From the cell containing the given text, extract its center point as [X, Y] coordinate. 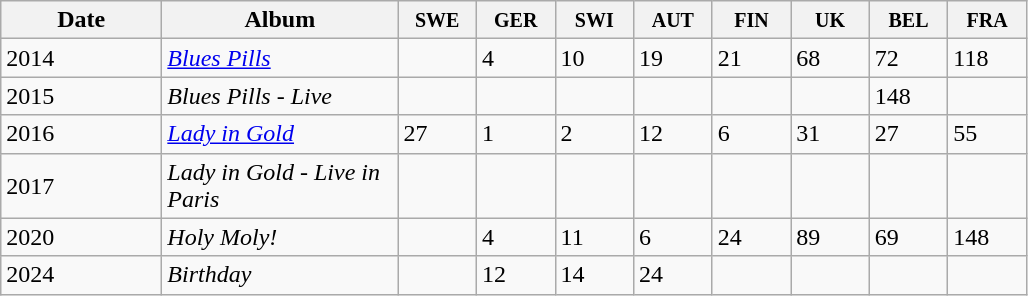
Blues Pills - Live [280, 96]
2017 [82, 186]
Holy Moly! [280, 237]
SWI [594, 20]
Date [82, 20]
2014 [82, 58]
BEL [908, 20]
Album [280, 20]
89 [830, 237]
GER [516, 20]
14 [594, 275]
1 [516, 134]
SWE [438, 20]
2016 [82, 134]
55 [988, 134]
UK [830, 20]
2020 [82, 237]
72 [908, 58]
2 [594, 134]
2015 [82, 96]
11 [594, 237]
Lady in Gold - Live in Paris [280, 186]
68 [830, 58]
AUT [674, 20]
Blues Pills [280, 58]
Birthday [280, 275]
31 [830, 134]
69 [908, 237]
10 [594, 58]
21 [752, 58]
118 [988, 58]
FRA [988, 20]
Lady in Gold [280, 134]
2024 [82, 275]
19 [674, 58]
FIN [752, 20]
